Find where the given text appears and provide that cell's center as [x, y] coordinate. 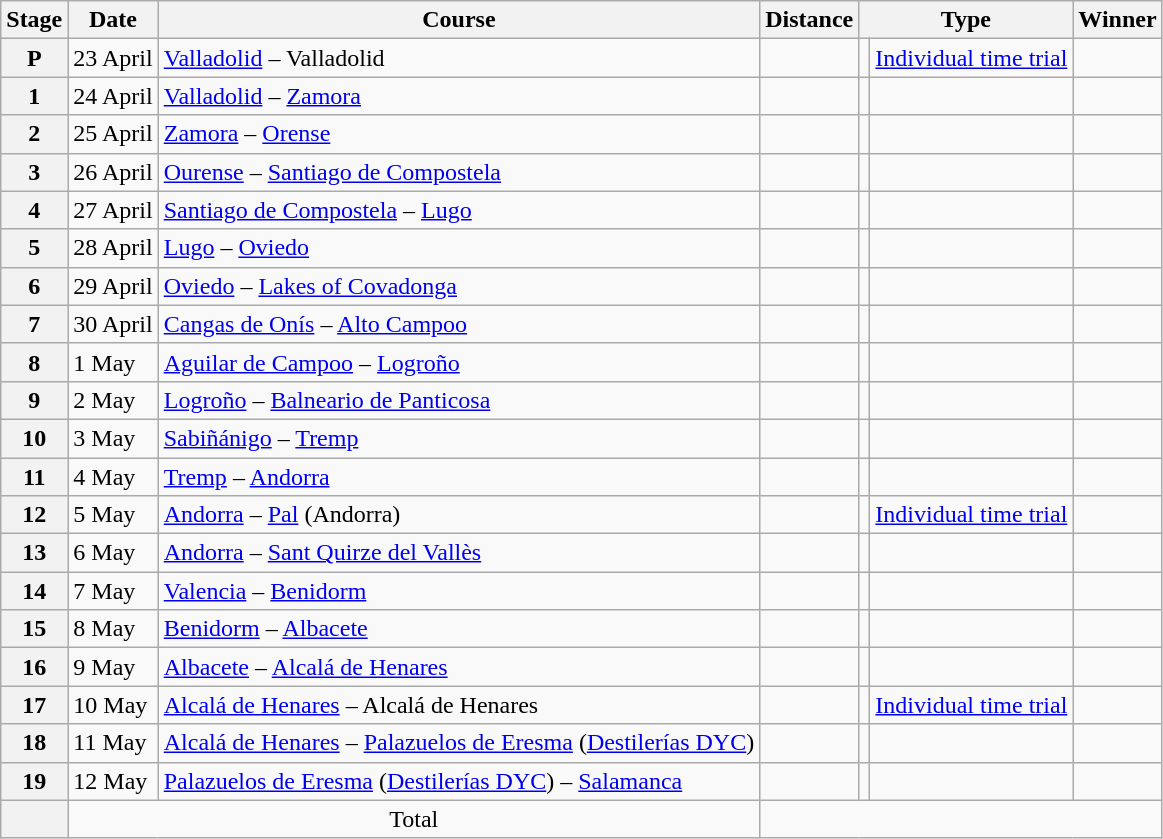
10 [34, 438]
23 April [113, 58]
Benidorm – Albacete [459, 629]
13 [34, 553]
6 May [113, 553]
Zamora – Orense [459, 134]
Valencia – Benidorm [459, 591]
30 April [113, 324]
Distance [810, 20]
Valladolid – Valladolid [459, 58]
1 May [113, 362]
11 [34, 477]
Palazuelos de Eresma (Destilerías DYC) – Salamanca [459, 781]
Logroño – Balneario de Panticosa [459, 400]
26 April [113, 172]
9 [34, 400]
Stage [34, 20]
5 [34, 248]
8 May [113, 629]
Course [459, 20]
Andorra – Pal (Andorra) [459, 515]
2 May [113, 400]
Oviedo – Lakes of Covadonga [459, 286]
29 April [113, 286]
18 [34, 743]
Lugo – Oviedo [459, 248]
15 [34, 629]
Total [414, 819]
7 May [113, 591]
2 [34, 134]
Valladolid – Zamora [459, 96]
28 April [113, 248]
25 April [113, 134]
Albacete – Alcalá de Henares [459, 667]
3 May [113, 438]
Ourense – Santiago de Compostela [459, 172]
3 [34, 172]
14 [34, 591]
Tremp – Andorra [459, 477]
Sabiñánigo – Tremp [459, 438]
9 May [113, 667]
Date [113, 20]
10 May [113, 705]
Cangas de Onís – Alto Campoo [459, 324]
16 [34, 667]
Winner [1118, 20]
Aguilar de Campoo – Logroño [459, 362]
27 April [113, 210]
4 [34, 210]
Alcalá de Henares – Palazuelos de Eresma (Destilerías DYC) [459, 743]
19 [34, 781]
24 April [113, 96]
P [34, 58]
12 [34, 515]
11 May [113, 743]
Type [966, 20]
4 May [113, 477]
Alcalá de Henares – Alcalá de Henares [459, 705]
1 [34, 96]
8 [34, 362]
7 [34, 324]
6 [34, 286]
Santiago de Compostela – Lugo [459, 210]
17 [34, 705]
12 May [113, 781]
5 May [113, 515]
Andorra – Sant Quirze del Vallès [459, 553]
